Extract the [x, y] coordinate from the center of the cell holding the provided text.  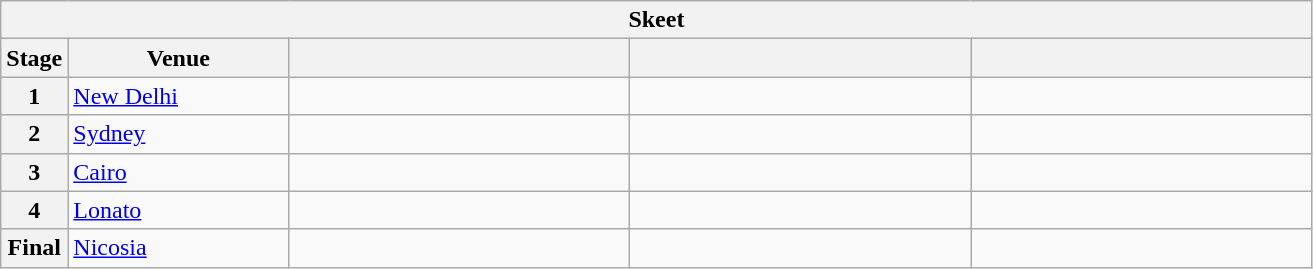
3 [34, 172]
Nicosia [178, 248]
Stage [34, 58]
Sydney [178, 134]
4 [34, 210]
Venue [178, 58]
New Delhi [178, 96]
1 [34, 96]
Lonato [178, 210]
2 [34, 134]
Cairo [178, 172]
Final [34, 248]
Skeet [656, 20]
